Extract the (x, y) coordinate from the center of the cell holding the provided text.  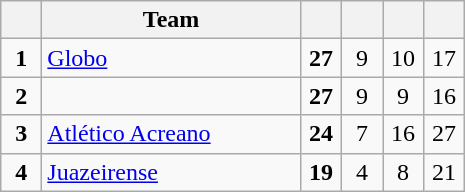
8 (402, 172)
Team (172, 20)
7 (362, 134)
Globo (172, 58)
2 (22, 96)
Atlético Acreano (172, 134)
3 (22, 134)
Juazeirense (172, 172)
1 (22, 58)
10 (402, 58)
21 (444, 172)
24 (320, 134)
17 (444, 58)
19 (320, 172)
